Determine the (x, y) coordinate at the center of the cell enclosing the given text.  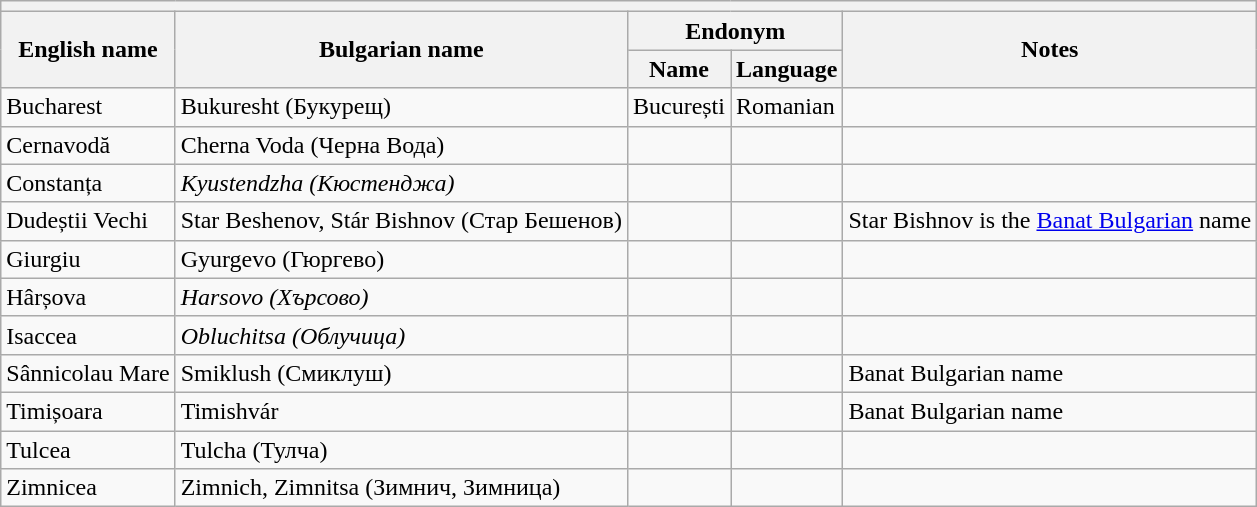
English name (88, 50)
Notes (1050, 50)
Cherna Voda (Черна Вода) (401, 145)
Romanian (786, 107)
Isaccea (88, 335)
Name (678, 69)
Dudeștii Vechi (88, 221)
Giurgiu (88, 259)
Star Bishnov is the Banat Bulgarian name (1050, 221)
Zimnich, Zimnitsa (Зимнич, Зимница) (401, 488)
București (678, 107)
Harsovo (Хърсово) (401, 297)
Bukuresht (Букурещ) (401, 107)
Timișoara (88, 411)
Sânnicolau Mare (88, 373)
Smiklush (Смиклуш) (401, 373)
Hârșova (88, 297)
Obluchitsa (Облучица) (401, 335)
Gyurgevo (Гюргево) (401, 259)
Tulcha (Тулча) (401, 449)
Bucharest (88, 107)
Endonym (734, 31)
Constanța (88, 183)
Kyustendzha (Кюстенджа) (401, 183)
Star Beshenov, Stár Bishnov (Стар Бешенов) (401, 221)
Tulcea (88, 449)
Bulgarian name (401, 50)
Cernavodă (88, 145)
Zimnicea (88, 488)
Language (786, 69)
Timishvár (401, 411)
